Output the (X, Y) coordinate of the center of the cell containing the given text.  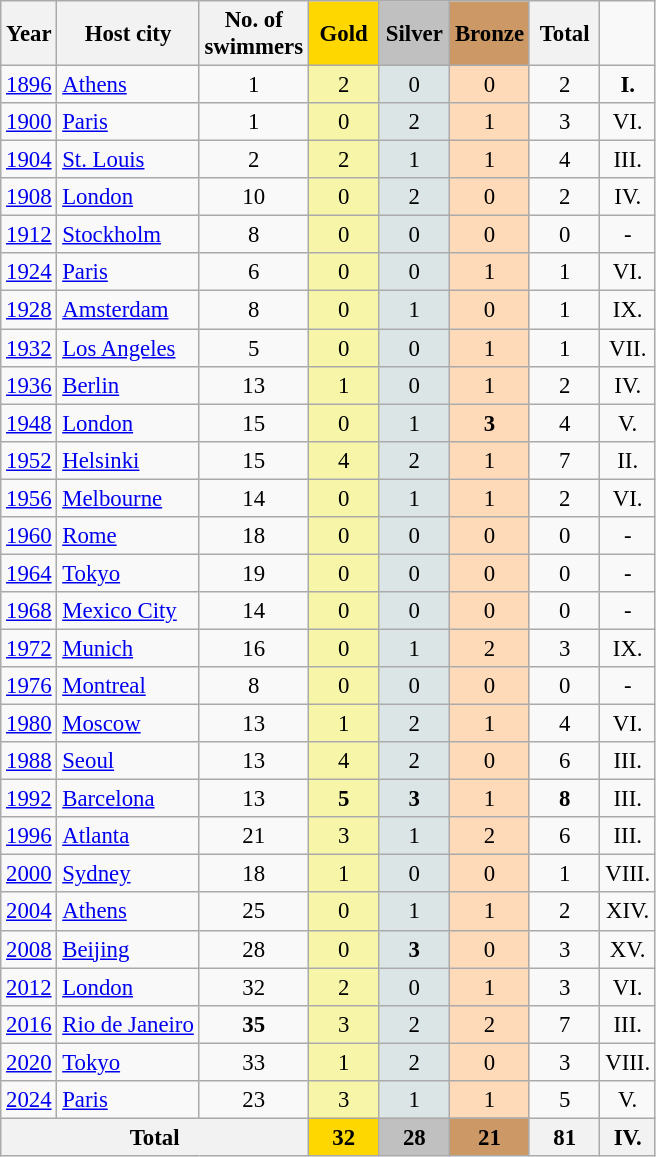
2016 (29, 1024)
Year (29, 34)
35 (254, 1024)
1968 (29, 611)
XV. (628, 949)
1904 (29, 160)
St. Louis (128, 160)
Amsterdam (128, 310)
1912 (29, 235)
1980 (29, 724)
Atlanta (128, 836)
Los Angeles (128, 348)
Rio de Janeiro (128, 1024)
Munich (128, 648)
33 (254, 1062)
81 (564, 1137)
Helsinki (128, 460)
Silver (414, 34)
Beijing (128, 949)
I. (628, 85)
1896 (29, 85)
1932 (29, 348)
1992 (29, 799)
1972 (29, 648)
Bronze (490, 34)
2008 (29, 949)
1988 (29, 761)
2012 (29, 987)
1908 (29, 197)
Mexico City (128, 611)
1924 (29, 273)
VII. (628, 348)
1976 (29, 686)
1952 (29, 460)
1900 (29, 122)
Gold (344, 34)
1948 (29, 423)
II. (628, 460)
No. ofswimmers (254, 34)
Melbourne (128, 498)
Stockholm (128, 235)
1936 (29, 385)
2000 (29, 874)
1996 (29, 836)
1960 (29, 536)
Rome (128, 536)
Moscow (128, 724)
Host city (128, 34)
16 (254, 648)
25 (254, 912)
2024 (29, 1100)
XIV. (628, 912)
Barcelona (128, 799)
2004 (29, 912)
2020 (29, 1062)
10 (254, 197)
19 (254, 573)
1956 (29, 498)
Seoul (128, 761)
Montreal (128, 686)
Sydney (128, 874)
Berlin (128, 385)
1928 (29, 310)
1964 (29, 573)
23 (254, 1100)
